From the cell containing the given text, extract its center point as (X, Y) coordinate. 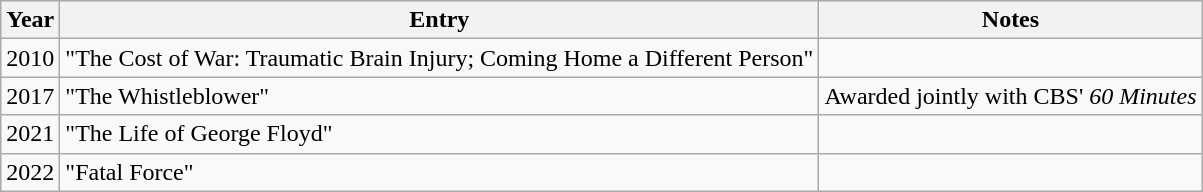
2021 (30, 134)
2010 (30, 58)
Year (30, 20)
"Fatal Force" (440, 172)
Awarded jointly with CBS' 60 Minutes (1010, 96)
"The Cost of War: Traumatic Brain Injury; Coming Home a Different Person" (440, 58)
2022 (30, 172)
"The Life of George Floyd" (440, 134)
2017 (30, 96)
Notes (1010, 20)
"The Whistleblower" (440, 96)
Entry (440, 20)
